For the text-containing cell, return its midpoint in [X, Y] coordinate format. 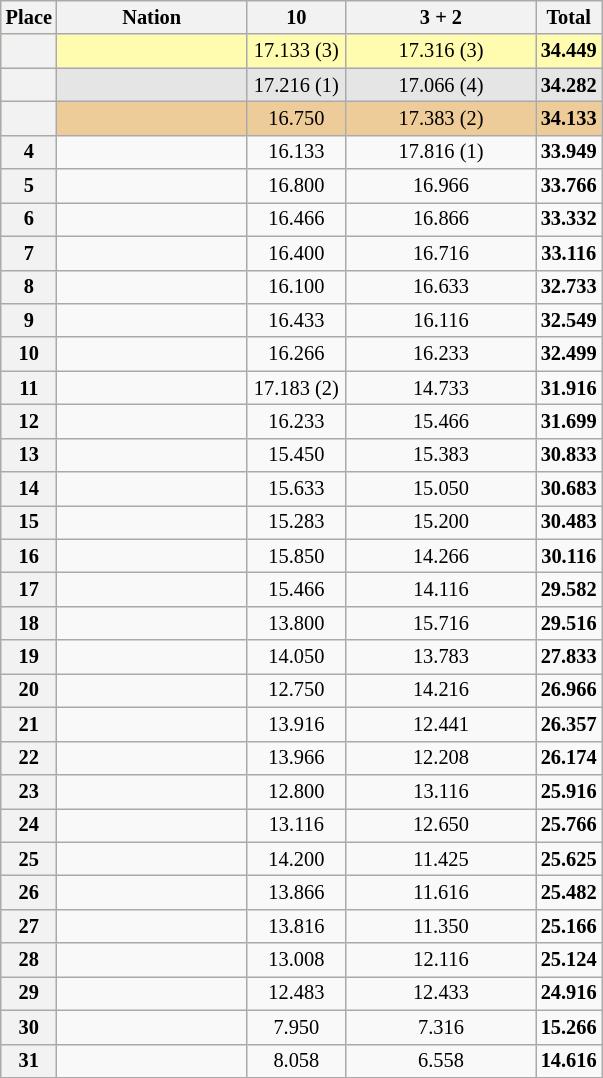
16.133 [296, 152]
30.483 [569, 522]
25.766 [569, 825]
13.783 [441, 657]
16.866 [441, 219]
16 [29, 556]
11.616 [441, 892]
3 + 2 [441, 17]
11 [29, 388]
17 [29, 589]
25.625 [569, 859]
7 [29, 253]
15.716 [441, 623]
14.050 [296, 657]
16.100 [296, 287]
25.166 [569, 926]
16.716 [441, 253]
12.750 [296, 690]
19 [29, 657]
13.008 [296, 960]
18 [29, 623]
16.800 [296, 186]
15.200 [441, 522]
16.116 [441, 320]
16.750 [296, 118]
33.116 [569, 253]
Total [569, 17]
17.133 (3) [296, 51]
15.283 [296, 522]
15.266 [569, 1027]
15.850 [296, 556]
12.433 [441, 993]
30.116 [569, 556]
22 [29, 758]
16.633 [441, 287]
14.116 [441, 589]
17.066 (4) [441, 85]
24 [29, 825]
30.683 [569, 489]
34.449 [569, 51]
30.833 [569, 455]
31.699 [569, 421]
29.582 [569, 589]
33.332 [569, 219]
17.183 (2) [296, 388]
8.058 [296, 1061]
31 [29, 1061]
27 [29, 926]
25 [29, 859]
7.316 [441, 1027]
Nation [152, 17]
14.616 [569, 1061]
32.499 [569, 354]
8 [29, 287]
26 [29, 892]
27.833 [569, 657]
15.383 [441, 455]
12 [29, 421]
14.200 [296, 859]
14.216 [441, 690]
31.916 [569, 388]
11.425 [441, 859]
5 [29, 186]
30 [29, 1027]
13.866 [296, 892]
4 [29, 152]
25.124 [569, 960]
34.282 [569, 85]
7.950 [296, 1027]
33.766 [569, 186]
11.350 [441, 926]
13.816 [296, 926]
16.433 [296, 320]
32.549 [569, 320]
6 [29, 219]
29.516 [569, 623]
13.966 [296, 758]
14.733 [441, 388]
12.441 [441, 724]
12.483 [296, 993]
23 [29, 791]
25.916 [569, 791]
17.216 (1) [296, 85]
16.466 [296, 219]
33.949 [569, 152]
15.050 [441, 489]
20 [29, 690]
29 [29, 993]
24.916 [569, 993]
17.816 (1) [441, 152]
34.133 [569, 118]
16.966 [441, 186]
15 [29, 522]
13.916 [296, 724]
28 [29, 960]
12.208 [441, 758]
17.383 (2) [441, 118]
13.800 [296, 623]
9 [29, 320]
14.266 [441, 556]
6.558 [441, 1061]
26.174 [569, 758]
12.650 [441, 825]
25.482 [569, 892]
16.266 [296, 354]
12.800 [296, 791]
16.400 [296, 253]
21 [29, 724]
15.450 [296, 455]
17.316 (3) [441, 51]
32.733 [569, 287]
14 [29, 489]
12.116 [441, 960]
13 [29, 455]
Place [29, 17]
26.966 [569, 690]
26.357 [569, 724]
15.633 [296, 489]
